Identify which cell holds the provided text, then report its [X, Y] central coordinate. 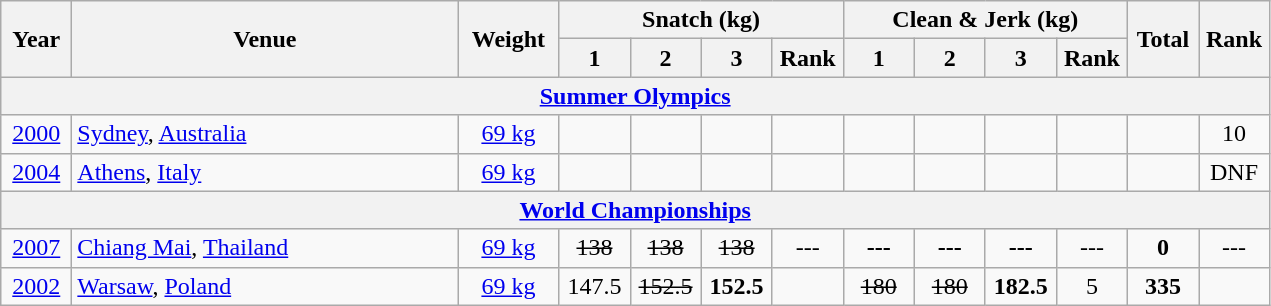
2007 [36, 248]
Sydney, Australia [265, 134]
335 [1162, 286]
147.5 [594, 286]
182.5 [1020, 286]
Total [1162, 39]
5 [1092, 286]
World Championships [636, 210]
Snatch (kg) [701, 20]
Year [36, 39]
Summer Olympics [636, 96]
Venue [265, 39]
Chiang Mai, Thailand [265, 248]
0 [1162, 248]
2004 [36, 172]
2000 [36, 134]
Clean & Jerk (kg) [985, 20]
2002 [36, 286]
Warsaw, Poland [265, 286]
Athens, Italy [265, 172]
10 [1234, 134]
Weight [508, 39]
DNF [1234, 172]
